Determine the (X, Y) coordinate at the center of the cell enclosing the given text.  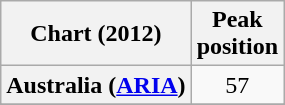
57 (237, 85)
Peakposition (237, 34)
Australia (ARIA) (96, 85)
Chart (2012) (96, 34)
